Detect which cell encompasses the target text, then output its [x, y] center coordinate. 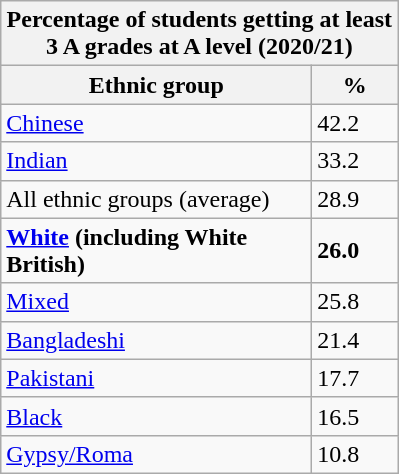
Ethnic group [156, 85]
25.8 [355, 302]
Black [156, 416]
Indian [156, 161]
16.5 [355, 416]
Bangladeshi [156, 340]
White (including White British) [156, 250]
33.2 [355, 161]
10.8 [355, 454]
28.9 [355, 199]
26.0 [355, 250]
Percentage of students getting at least 3 A grades at A level (2020/21) [200, 34]
% [355, 85]
Mixed [156, 302]
17.7 [355, 378]
Chinese [156, 123]
Gypsy/Roma [156, 454]
21.4 [355, 340]
All ethnic groups (average) [156, 199]
42.2 [355, 123]
Pakistani [156, 378]
